Detect which cell encompasses the target text, then output its (X, Y) center coordinate. 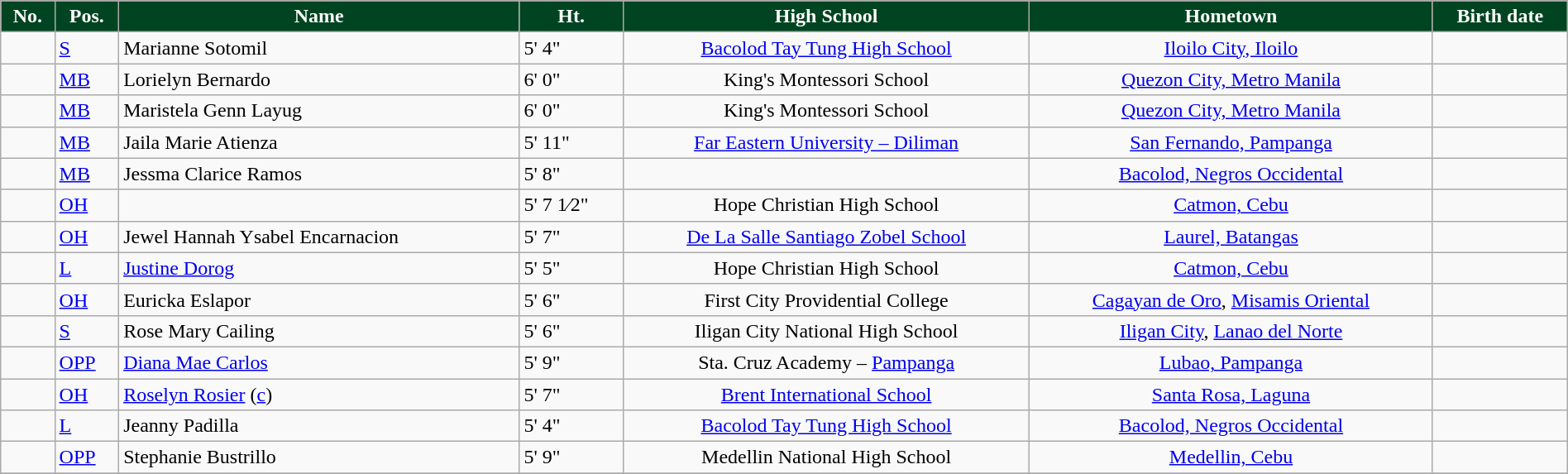
Santa Rosa, Laguna (1231, 395)
Medellin National High School (825, 457)
Ht. (571, 17)
Hometown (1231, 17)
Rose Mary Cailing (319, 331)
5' 11" (571, 142)
San Fernando, Pampanga (1231, 142)
Birth date (1500, 17)
Iligan City National High School (825, 331)
De La Salle Santiago Zobel School (825, 237)
Stephanie Bustrillo (319, 457)
Cagayan de Oro, Misamis Oriental (1231, 299)
No. (28, 17)
Marianne Sotomil (319, 48)
Pos. (87, 17)
Brent International School (825, 395)
Jewel Hannah Ysabel Encarnacion (319, 237)
High School (825, 17)
Jeanny Padilla (319, 426)
Roselyn Rosier (c) (319, 395)
Diana Mae Carlos (319, 362)
Maristela Genn Layug (319, 111)
Iligan City, Lanao del Norte (1231, 331)
First City Providential College (825, 299)
5' 5" (571, 268)
Jessma Clarice Ramos (319, 174)
Name (319, 17)
Iloilo City, Iloilo (1231, 48)
Sta. Cruz Academy – Pampanga (825, 362)
5' 7 1⁄2" (571, 205)
Justine Dorog (319, 268)
Lorielyn Bernardo (319, 79)
Lubao, Pampanga (1231, 362)
5' 8" (571, 174)
Far Eastern University – Diliman (825, 142)
Laurel, Batangas (1231, 237)
Euricka Eslapor (319, 299)
Jaila Marie Atienza (319, 142)
Medellin, Cebu (1231, 457)
